Extract the [X, Y] coordinate from the center of the cell holding the provided text.  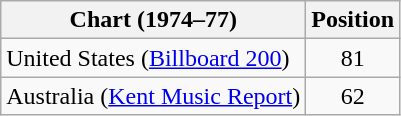
Position [353, 20]
United States (Billboard 200) [154, 58]
62 [353, 96]
81 [353, 58]
Chart (1974–77) [154, 20]
Australia (Kent Music Report) [154, 96]
